Find where the given text appears and provide that cell's center as (x, y) coordinate. 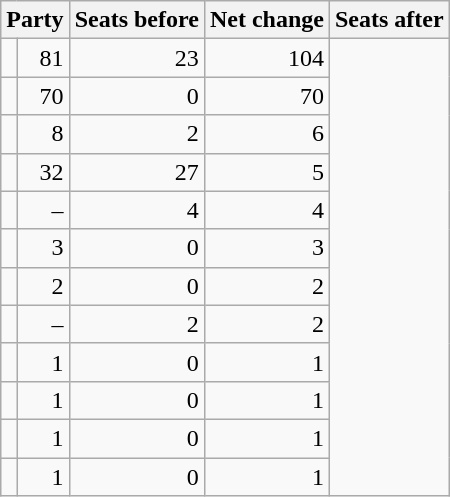
Seats before (136, 20)
32 (43, 172)
Net change (266, 20)
5 (266, 172)
Seats after (389, 20)
27 (136, 172)
23 (136, 58)
8 (43, 134)
6 (266, 134)
Party (35, 20)
81 (43, 58)
104 (266, 58)
